Provide the [x, y] coordinate of the cell's center where the given text is located.  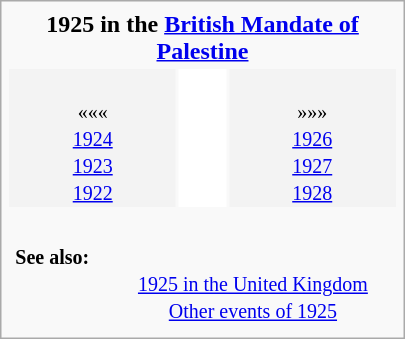
»»»192619271928 [312, 138]
See also: 1925 in the United KingdomOther events of 1925 [202, 270]
1925 in the British Mandate of Palestine [202, 38]
«««192419231922 [92, 138]
1925 in the United KingdomOther events of 1925 [254, 284]
See also: [60, 284]
